Provide the (x, y) coordinate of the cell's center where the given text is located.  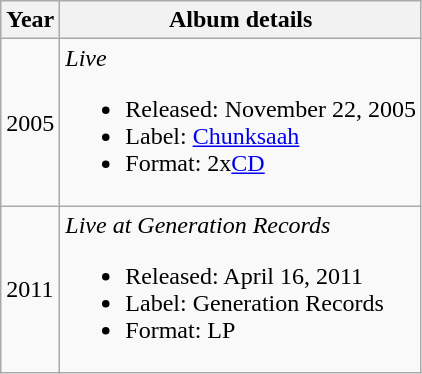
Live at Generation RecordsReleased: April 16, 2011Label: Generation RecordsFormat: LP (241, 290)
Album details (241, 20)
2011 (30, 290)
LiveReleased: November 22, 2005Label: ChunksaahFormat: 2xCD (241, 122)
2005 (30, 122)
Year (30, 20)
